Pinpoint the cell where the given text exists, returning its (X, Y) midpoint coordinate. 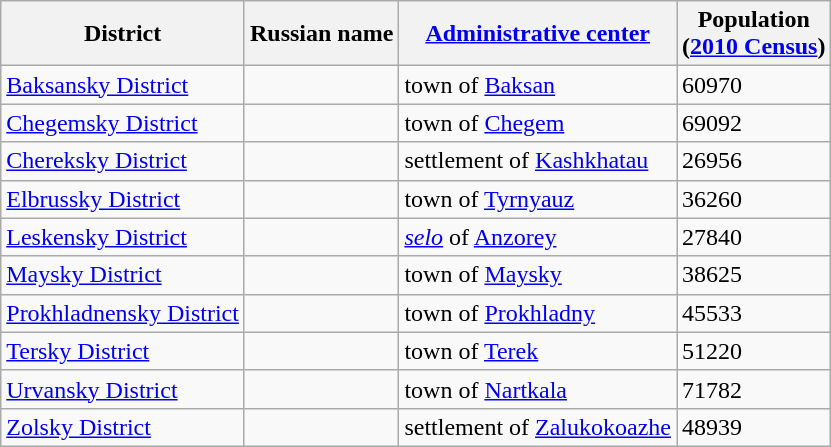
town of Terek (538, 351)
Population(2010 Census) (754, 34)
District (123, 34)
Chereksky District (123, 161)
38625 (754, 275)
Maysky District (123, 275)
town of Chegem (538, 123)
71782 (754, 389)
Baksansky District (123, 85)
60970 (754, 85)
51220 (754, 351)
Leskensky District (123, 237)
45533 (754, 313)
town of Tyrnyauz (538, 199)
Chegemsky District (123, 123)
selo of Anzorey (538, 237)
Urvansky District (123, 389)
Tersky District (123, 351)
Zolsky District (123, 427)
town of Maysky (538, 275)
Prokhladnensky District (123, 313)
26956 (754, 161)
town of Nartkala (538, 389)
Administrative center (538, 34)
town of Baksan (538, 85)
48939 (754, 427)
27840 (754, 237)
town of Prokhladny (538, 313)
settlement of Kashkhatau (538, 161)
Elbrussky District (123, 199)
36260 (754, 199)
Russian name (321, 34)
settlement of Zalukokoazhe (538, 427)
69092 (754, 123)
